Provide the (X, Y) coordinate of the cell's center where the given text is located.  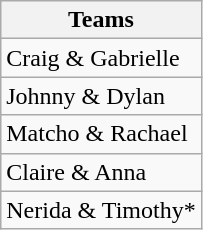
Johnny & Dylan (101, 96)
Craig & Gabrielle (101, 58)
Teams (101, 20)
Nerida & Timothy* (101, 210)
Matcho & Rachael (101, 134)
Claire & Anna (101, 172)
